Scan for the cell matching the given text and deliver its (X, Y) coordinate at center. 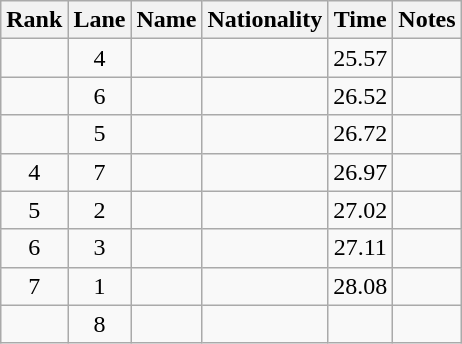
2 (100, 210)
8 (100, 324)
25.57 (360, 58)
Rank (34, 20)
26.72 (360, 134)
Lane (100, 20)
3 (100, 248)
Time (360, 20)
28.08 (360, 286)
26.52 (360, 96)
Notes (427, 20)
27.02 (360, 210)
26.97 (360, 172)
27.11 (360, 248)
1 (100, 286)
Nationality (265, 20)
Name (166, 20)
